Search for the cell housing the specified text and yield its [x, y] center coordinate. 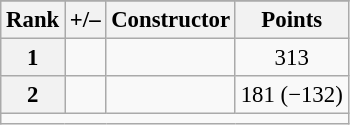
Points [292, 20]
Rank [33, 20]
1 [33, 58]
+/– [86, 20]
Constructor [171, 20]
181 (−132) [292, 95]
313 [292, 58]
2 [33, 95]
